Return (x, y) of the center of cell containing provided text 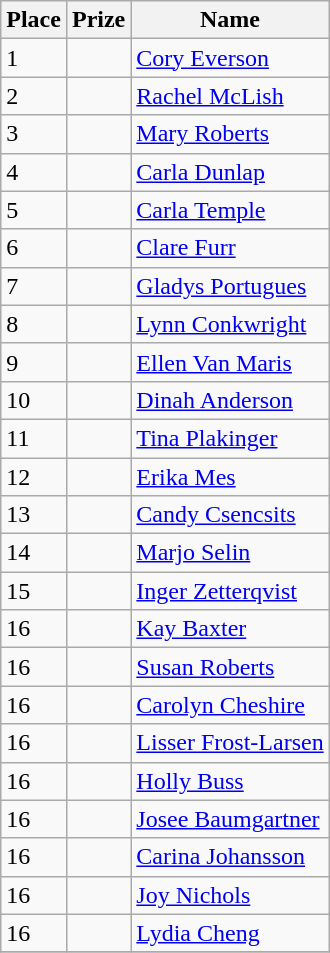
Erika Mes (230, 477)
Name (230, 20)
Cory Everson (230, 58)
5 (34, 210)
Carla Dunlap (230, 172)
Kay Baxter (230, 629)
Lynn Conkwright (230, 324)
Prize (98, 20)
Dinah Anderson (230, 400)
Gladys Portugues (230, 286)
Joy Nichols (230, 895)
Carina Johansson (230, 857)
13 (34, 515)
Lydia Cheng (230, 933)
Place (34, 20)
Holly Buss (230, 781)
Lisser Frost-Larsen (230, 743)
3 (34, 134)
Clare Furr (230, 248)
4 (34, 172)
Josee Baumgartner (230, 819)
Tina Plakinger (230, 438)
7 (34, 286)
Mary Roberts (230, 134)
8 (34, 324)
Carolyn Cheshire (230, 705)
Inger Zetterqvist (230, 591)
Candy Csencsits (230, 515)
10 (34, 400)
11 (34, 438)
2 (34, 96)
Marjo Selin (230, 553)
Rachel McLish (230, 96)
14 (34, 553)
15 (34, 591)
Carla Temple (230, 210)
1 (34, 58)
12 (34, 477)
Ellen Van Maris (230, 362)
6 (34, 248)
9 (34, 362)
Susan Roberts (230, 667)
